Pinpoint the cell where the given text exists, returning its (x, y) midpoint coordinate. 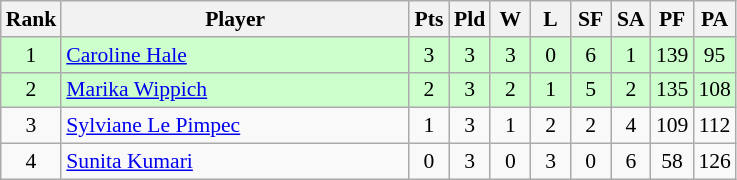
Pld (470, 19)
5 (591, 90)
L (550, 19)
Sunita Kumari (235, 162)
PA (714, 19)
112 (714, 126)
W (510, 19)
139 (672, 55)
108 (714, 90)
58 (672, 162)
PF (672, 19)
Sylviane Le Pimpec (235, 126)
SF (591, 19)
109 (672, 126)
SA (631, 19)
Pts (429, 19)
Rank (32, 19)
126 (714, 162)
Caroline Hale (235, 55)
95 (714, 55)
Marika Wippich (235, 90)
Player (235, 19)
135 (672, 90)
